Return the (X, Y) coordinate for the center point of the cell that contains the specified text.  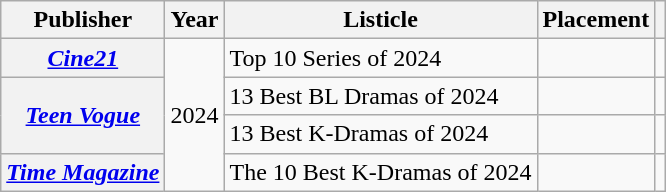
Listicle (380, 20)
13 Best K-Dramas of 2024 (380, 134)
The 10 Best K-Dramas of 2024 (380, 172)
Teen Vogue (83, 115)
Placement (596, 20)
Year (194, 20)
Time Magazine (83, 172)
Cine21 (83, 58)
13 Best BL Dramas of 2024 (380, 96)
Publisher (83, 20)
Top 10 Series of 2024 (380, 58)
2024 (194, 115)
